Locate the cell with the specified text and output its [x, y] center coordinate. 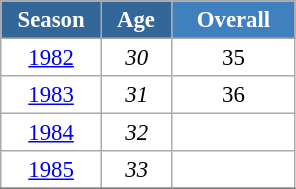
32 [136, 133]
1984 [52, 133]
30 [136, 58]
1983 [52, 95]
Overall [234, 20]
Age [136, 20]
1982 [52, 58]
35 [234, 58]
31 [136, 95]
Season [52, 20]
33 [136, 170]
1985 [52, 170]
36 [234, 95]
